Return the (x, y) coordinate for the center point of the cell that contains the specified text.  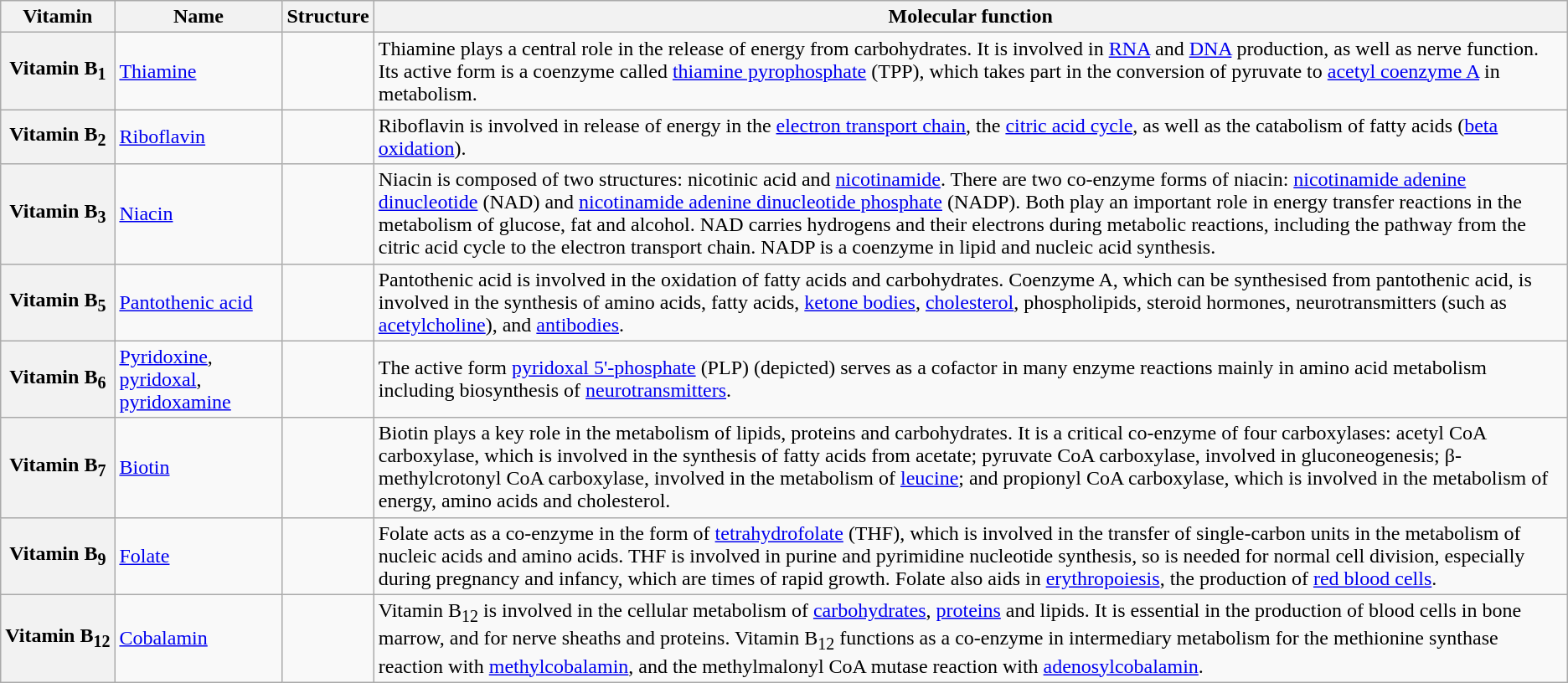
Structure (328, 17)
Biotin (199, 467)
Vitamin B1 (58, 71)
Vitamin B9 (58, 556)
Pyridoxine, pyridoxal, pyridoxamine (199, 379)
Vitamin B5 (58, 302)
Name (199, 17)
Vitamin B2 (58, 137)
Thiamine (199, 71)
Cobalamin (199, 638)
Niacin (199, 214)
Vitamin B6 (58, 379)
Vitamin B3 (58, 214)
Pantothenic acid (199, 302)
Vitamin B7 (58, 467)
Riboflavin (199, 137)
Vitamin B12 (58, 638)
Vitamin (58, 17)
Molecular function (970, 17)
Folate (199, 556)
